Pinpoint the cell where the given text exists, returning its (x, y) midpoint coordinate. 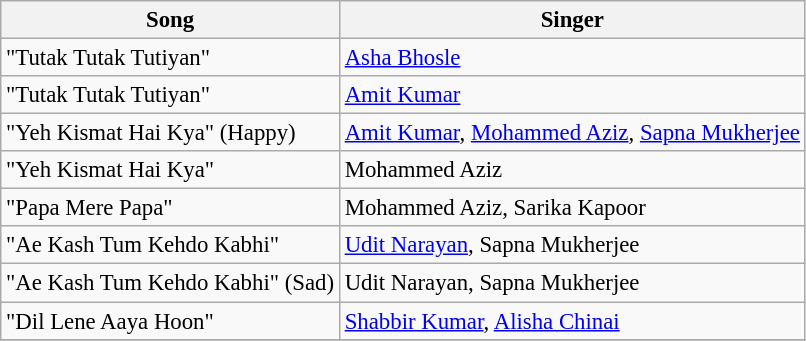
Singer (572, 20)
"Ae Kash Tum Kehdo Kabhi" (Sad) (170, 283)
"Yeh Kismat Hai Kya" (170, 170)
"Ae Kash Tum Kehdo Kabhi" (170, 245)
Song (170, 20)
"Dil Lene Aaya Hoon" (170, 321)
Amit Kumar, Mohammed Aziz, Sapna Mukherjee (572, 133)
Amit Kumar (572, 95)
"Yeh Kismat Hai Kya" (Happy) (170, 133)
Asha Bhosle (572, 58)
"Papa Mere Papa" (170, 208)
Shabbir Kumar, Alisha Chinai (572, 321)
Mohammed Aziz, Sarika Kapoor (572, 208)
Mohammed Aziz (572, 170)
